Capture the cell that displays the provided text and extract its (x, y) central coordinate. 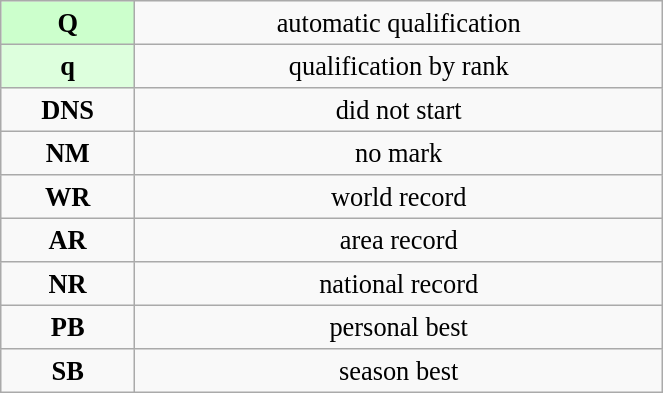
Q (68, 22)
NR (68, 284)
national record (399, 284)
did not start (399, 109)
AR (68, 240)
personal best (399, 327)
no mark (399, 153)
q (68, 66)
season best (399, 371)
NM (68, 153)
area record (399, 240)
automatic qualification (399, 22)
world record (399, 197)
DNS (68, 109)
qualification by rank (399, 66)
SB (68, 371)
PB (68, 327)
WR (68, 197)
